Provide the (x, y) coordinate of the cell's center where the given text is located.  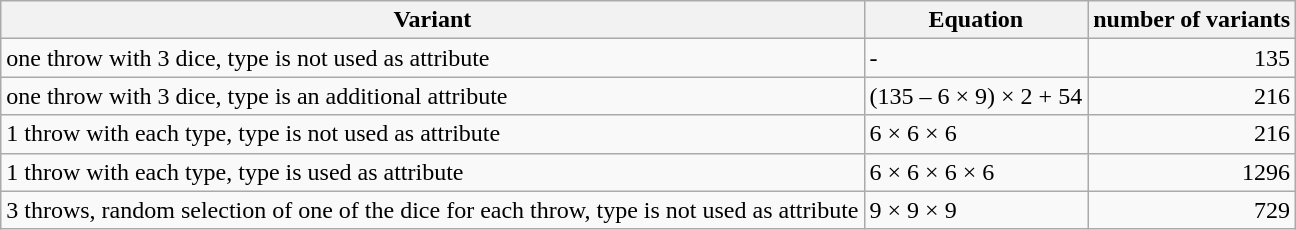
Equation (976, 20)
one throw with 3 dice, type is an additional attribute (432, 96)
3 throws, random selection of one of the dice for each throw, type is not used as attribute (432, 210)
135 (1192, 58)
Variant (432, 20)
1 throw with each type, type is not used as attribute (432, 134)
number of variants (1192, 20)
(135 – 6 × 9) × 2 + 54 (976, 96)
729 (1192, 210)
1 throw with each type, type is used as attribute (432, 172)
1296 (1192, 172)
9 × 9 × 9 (976, 210)
6 × 6 × 6 (976, 134)
6 × 6 × 6 × 6 (976, 172)
- (976, 58)
one throw with 3 dice, type is not used as attribute (432, 58)
